Scan for the cell matching the given text and deliver its [X, Y] coordinate at center. 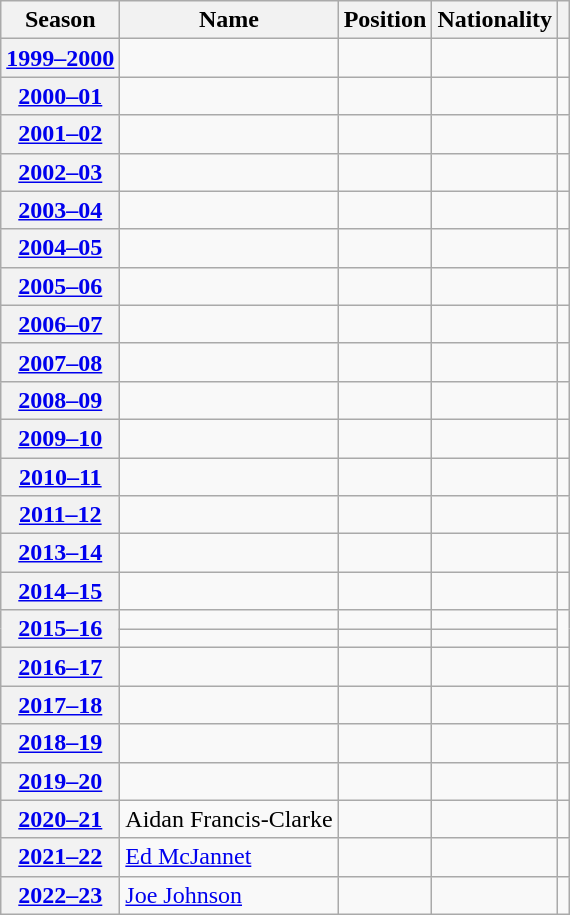
2014–15 [60, 591]
2009–10 [60, 438]
Season [60, 20]
2011–12 [60, 515]
2008–09 [60, 400]
2003–04 [60, 210]
2002–03 [60, 172]
1999–2000 [60, 58]
Ed McJannet [229, 857]
Position [385, 20]
Nationality [495, 20]
2016–17 [60, 667]
2022–23 [60, 895]
2019–20 [60, 781]
2020–21 [60, 819]
2018–19 [60, 743]
2006–07 [60, 324]
2017–18 [60, 705]
2000–01 [60, 96]
2015–16 [60, 629]
2005–06 [60, 286]
2013–14 [60, 553]
2007–08 [60, 362]
2021–22 [60, 857]
2010–11 [60, 477]
Aidan Francis-Clarke [229, 819]
Name [229, 20]
Joe Johnson [229, 895]
2004–05 [60, 248]
2001–02 [60, 134]
